Detect which cell encompasses the target text, then output its [X, Y] center coordinate. 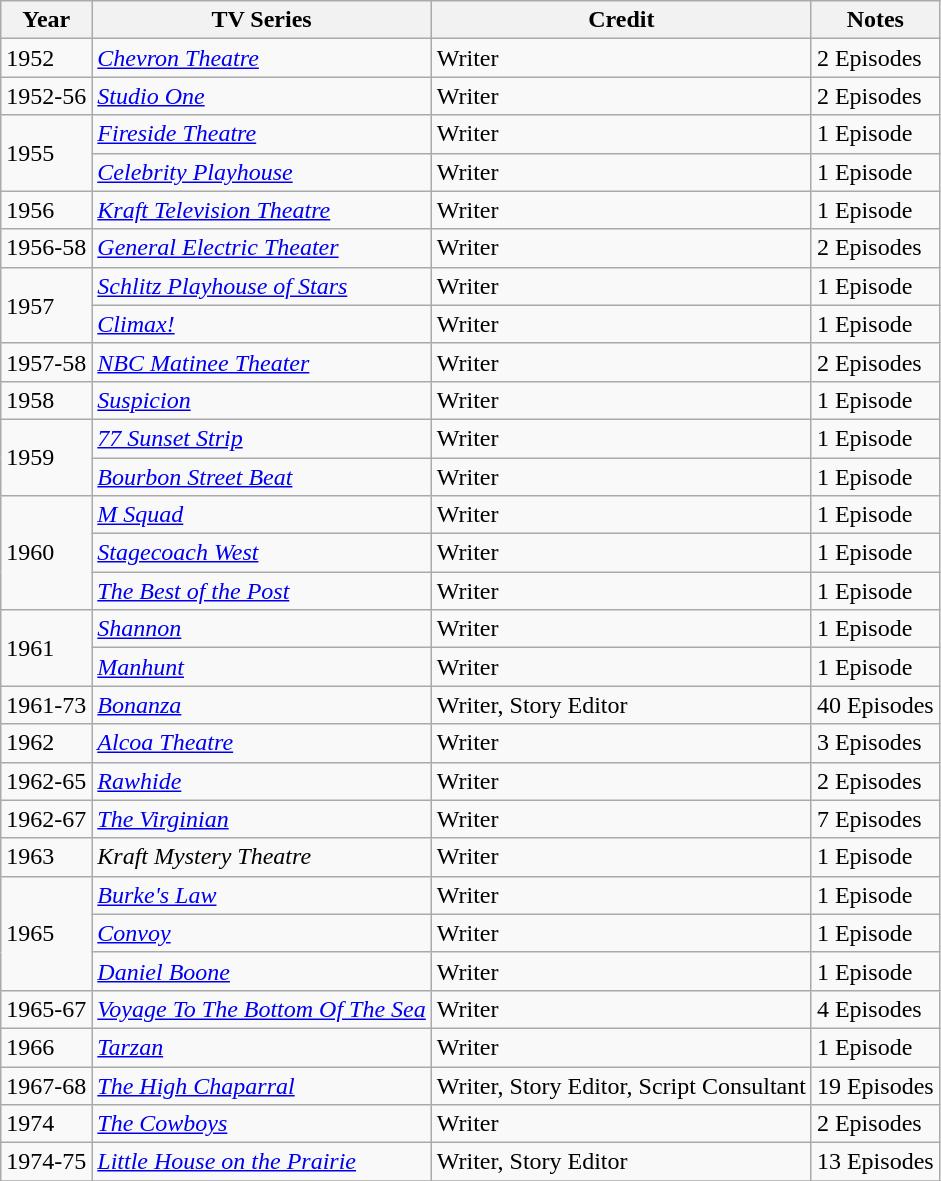
1962-67 [46, 819]
1952 [46, 58]
1955 [46, 153]
Little House on the Prairie [262, 1162]
The High Chaparral [262, 1085]
1956 [46, 210]
19 Episodes [875, 1085]
Schlitz Playhouse of Stars [262, 286]
Celebrity Playhouse [262, 172]
1952-56 [46, 96]
M Squad [262, 515]
Climax! [262, 324]
Bonanza [262, 705]
Manhunt [262, 667]
Kraft Mystery Theatre [262, 857]
1958 [46, 400]
Studio One [262, 96]
Writer, Story Editor, Script Consultant [621, 1085]
Tarzan [262, 1047]
13 Episodes [875, 1162]
1963 [46, 857]
1967-68 [46, 1085]
1956-58 [46, 248]
4 Episodes [875, 1009]
1957-58 [46, 362]
Burke's Law [262, 895]
The Best of the Post [262, 591]
77 Sunset Strip [262, 438]
1974 [46, 1124]
1962 [46, 743]
The Virginian [262, 819]
Alcoa Theatre [262, 743]
Kraft Television Theatre [262, 210]
Rawhide [262, 781]
Stagecoach West [262, 553]
Credit [621, 20]
1962-65 [46, 781]
1966 [46, 1047]
1965 [46, 933]
1959 [46, 457]
General Electric Theater [262, 248]
Shannon [262, 629]
Daniel Boone [262, 971]
Convoy [262, 933]
1961-73 [46, 705]
7 Episodes [875, 819]
Suspicion [262, 400]
NBC Matinee Theater [262, 362]
1961 [46, 648]
Bourbon Street Beat [262, 477]
Fireside Theatre [262, 134]
Notes [875, 20]
1957 [46, 305]
1974-75 [46, 1162]
The Cowboys [262, 1124]
1965-67 [46, 1009]
Voyage To The Bottom Of The Sea [262, 1009]
40 Episodes [875, 705]
TV Series [262, 20]
1960 [46, 553]
Chevron Theatre [262, 58]
Year [46, 20]
3 Episodes [875, 743]
